Locate the cell with the specified text and output its [X, Y] center coordinate. 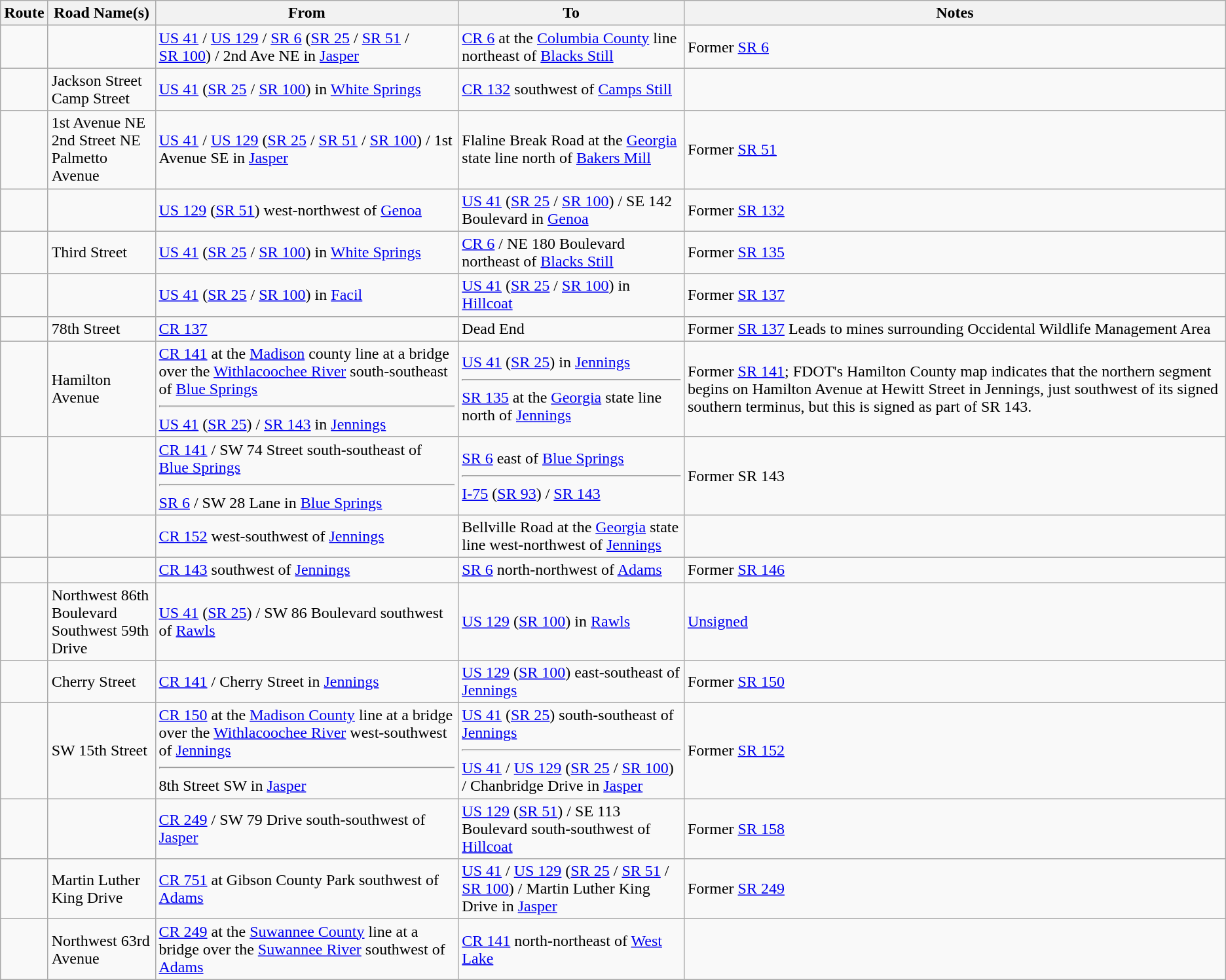
US 41 (SR 25) in JenningsSR 135 at the Georgia state line north of Jennings [571, 389]
Former SR 152 [955, 751]
Former SR 51 [955, 149]
Unsigned [955, 622]
CR 751 at Gibson County Park southwest of Adams [306, 889]
Northwest 63rd Avenue [102, 949]
CR 249 at the Suwannee County line at a bridge over the Suwannee River southwest of Adams [306, 949]
CR 132 southwest of Camps Still [571, 89]
Former SR 143 [955, 475]
Flaline Break Road at the Georgia state line north of Bakers Mill [571, 149]
78th Street [102, 329]
Former SR 135 [955, 253]
CR 141 north-northeast of West Lake [571, 949]
US 41 (SR 25) south-southeast of JenningsUS 41 / US 129 (SR 25 / SR 100) / Chanbridge Drive in Jasper [571, 751]
US 129 (SR 100) east-southeast of Jennings [571, 682]
US 41 (SR 25) / SW 86 Boulevard southwest of Rawls [306, 622]
Former SR 150 [955, 682]
Cherry Street [102, 682]
SR 6 east of Blue SpringsI-75 (SR 93) / SR 143 [571, 475]
Former SR 158 [955, 829]
Dead End [571, 329]
US 41 / US 129 / SR 6 (SR 25 / SR 51 / SR 100) / 2nd Ave NE in Jasper [306, 47]
Hamilton Avenue [102, 389]
Former SR 249 [955, 889]
Former SR 146 [955, 570]
CR 150 at the Madison County line at a bridge over the Withlacoochee River west-southwest of Jennings8th Street SW in Jasper [306, 751]
Former SR 132 [955, 209]
US 41 / US 129 (SR 25 / SR 51 / SR 100) / Martin Luther King Drive in Jasper [571, 889]
US 41 / US 129 (SR 25 / SR 51 / SR 100) / 1st Avenue SE in Jasper [306, 149]
CR 141 / SW 74 Street south-southeast of Blue SpringsSR 6 / SW 28 Lane in Blue Springs [306, 475]
CR 137 [306, 329]
US 41 (SR 25 / SR 100) / SE 142 Boulevard in Genoa [571, 209]
CR 6 at the Columbia County line northeast of Blacks Still [571, 47]
CR 6 / NE 180 Boulevard northeast of Blacks Still [571, 253]
Notes [955, 13]
US 41 (SR 25 / SR 100) in Hillcoat [571, 295]
US 129 (SR 51) / SE 113 Boulevard south-southwest of Hillcoat [571, 829]
Bellville Road at the Georgia state line west-northwest of Jennings [571, 535]
CR 141 / Cherry Street in Jennings [306, 682]
Former SR 6 [955, 47]
CR 143 southwest of Jennings [306, 570]
Northwest 86th BoulevardSouthwest 59th Drive [102, 622]
CR 152 west-southwest of Jennings [306, 535]
Third Street [102, 253]
Jackson StreetCamp Street [102, 89]
1st Avenue NE2nd Street NEPalmetto Avenue [102, 149]
SW 15th Street [102, 751]
US 129 (SR 51) west-northwest of Genoa [306, 209]
US 41 (SR 25 / SR 100) in Facil [306, 295]
SR 6 north-northwest of Adams [571, 570]
To [571, 13]
From [306, 13]
Martin Luther King Drive [102, 889]
Road Name(s) [102, 13]
Route [24, 13]
Former SR 137 [955, 295]
US 129 (SR 100) in Rawls [571, 622]
CR 249 / SW 79 Drive south-southwest of Jasper [306, 829]
Former SR 137 Leads to mines surrounding Occidental Wildlife Management Area [955, 329]
CR 141 at the Madison county line at a bridge over the Withlacoochee River south-southeast of Blue SpringsUS 41 (SR 25) / SR 143 in Jennings [306, 389]
